For the text-containing cell, return its midpoint in [x, y] coordinate format. 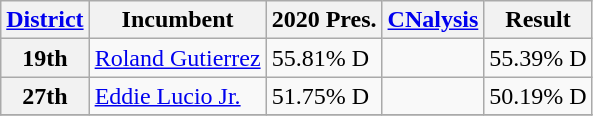
Roland Gutierrez [178, 58]
Result [538, 20]
Incumbent [178, 20]
27th [45, 96]
2020 Pres. [324, 20]
51.75% D [324, 96]
19th [45, 58]
55.39% D [538, 58]
55.81% D [324, 58]
Eddie Lucio Jr. [178, 96]
50.19% D [538, 96]
District [45, 20]
CNalysis [433, 20]
